Provide the [X, Y] coordinate of the cell's center where the given text is located.  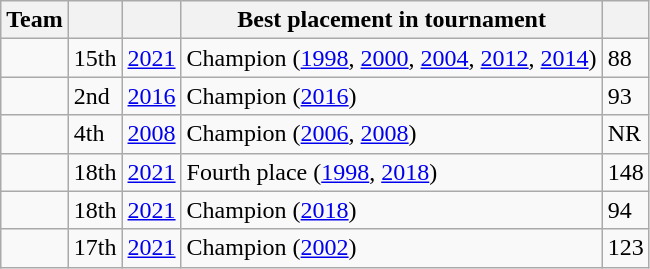
2016 [152, 96]
2nd [95, 96]
17th [95, 248]
148 [626, 172]
15th [95, 58]
Champion (2002) [392, 248]
Fourth place (1998, 2018) [392, 172]
93 [626, 96]
Champion (2016) [392, 96]
2008 [152, 134]
4th [95, 134]
NR [626, 134]
Champion (1998, 2000, 2004, 2012, 2014) [392, 58]
Champion (2006, 2008) [392, 134]
123 [626, 248]
88 [626, 58]
94 [626, 210]
Champion (2018) [392, 210]
Best placement in tournament [392, 20]
Team [35, 20]
